Search for the cell housing the specified text and yield its [X, Y] center coordinate. 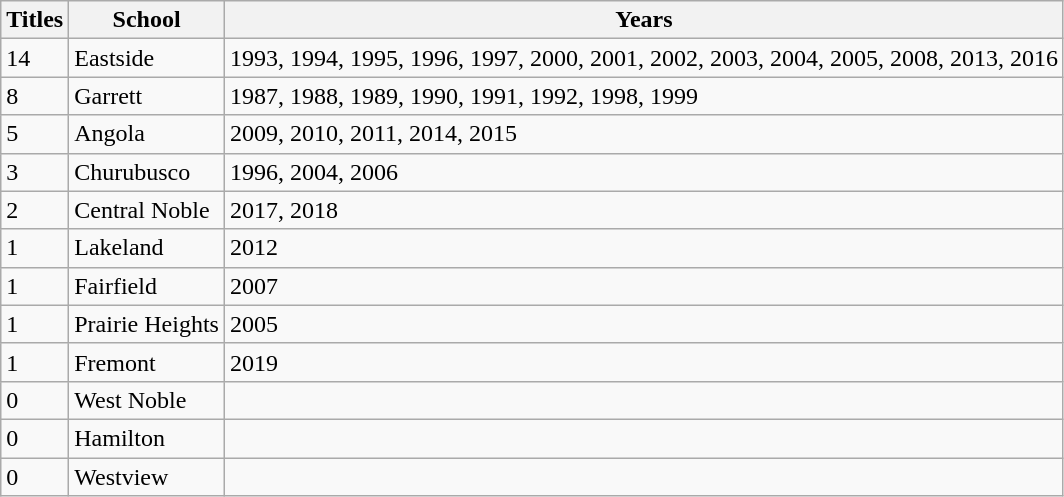
Years [644, 20]
2007 [644, 286]
Hamilton [147, 438]
Fairfield [147, 286]
2005 [644, 324]
Garrett [147, 96]
1993, 1994, 1995, 1996, 1997, 2000, 2001, 2002, 2003, 2004, 2005, 2008, 2013, 2016 [644, 58]
2017, 2018 [644, 210]
Titles [35, 20]
2019 [644, 362]
5 [35, 134]
1996, 2004, 2006 [644, 172]
Churubusco [147, 172]
8 [35, 96]
Central Noble [147, 210]
1987, 1988, 1989, 1990, 1991, 1992, 1998, 1999 [644, 96]
2009, 2010, 2011, 2014, 2015 [644, 134]
2012 [644, 248]
Angola [147, 134]
Eastside [147, 58]
West Noble [147, 400]
Lakeland [147, 248]
Fremont [147, 362]
School [147, 20]
Prairie Heights [147, 324]
3 [35, 172]
14 [35, 58]
2 [35, 210]
Westview [147, 477]
